Identify which cell holds the provided text, then report its (X, Y) central coordinate. 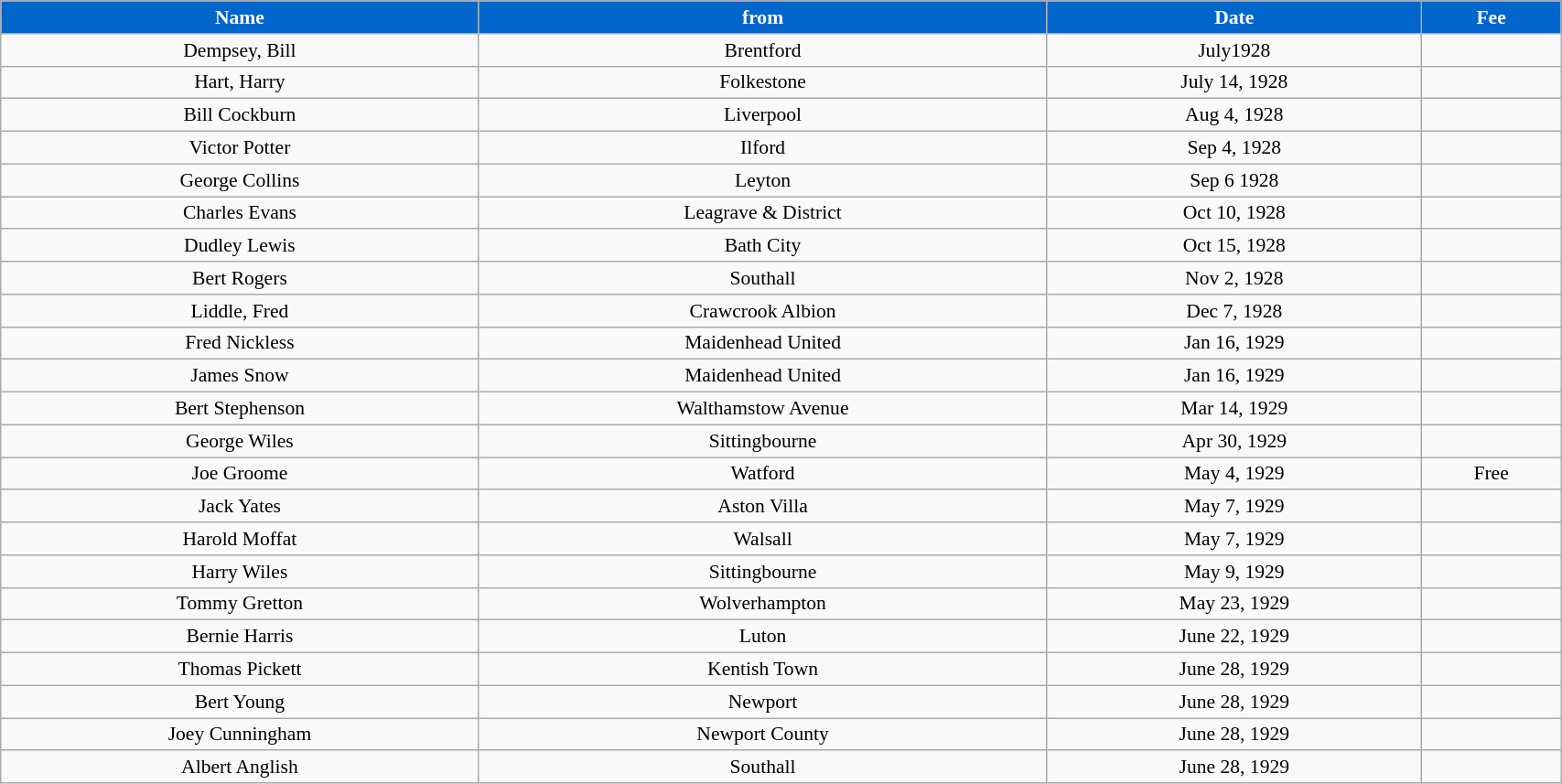
Oct 15, 1928 (1234, 246)
Apr 30, 1929 (1234, 441)
May 9, 1929 (1234, 572)
Bert Stephenson (240, 409)
Bill Cockburn (240, 115)
Liddle, Fred (240, 311)
Ilford (763, 148)
Dudley Lewis (240, 246)
Harold Moffat (240, 539)
Victor Potter (240, 148)
Luton (763, 637)
May 4, 1929 (1234, 474)
Sep 4, 1928 (1234, 148)
from (763, 17)
Leyton (763, 180)
Thomas Pickett (240, 670)
Date (1234, 17)
Dec 7, 1928 (1234, 311)
Watford (763, 474)
Leagrave & District (763, 213)
Name (240, 17)
Newport County (763, 735)
Joey Cunningham (240, 735)
Free (1492, 474)
Bert Young (240, 702)
George Collins (240, 180)
Joe Groome (240, 474)
Nov 2, 1928 (1234, 278)
June 22, 1929 (1234, 637)
May 23, 1929 (1234, 604)
Albert Anglish (240, 768)
Hart, Harry (240, 82)
Liverpool (763, 115)
Walthamstow Avenue (763, 409)
Newport (763, 702)
Jack Yates (240, 507)
Kentish Town (763, 670)
Bernie Harris (240, 637)
Charles Evans (240, 213)
Oct 10, 1928 (1234, 213)
James Snow (240, 376)
Aston Villa (763, 507)
July1928 (1234, 50)
Brentford (763, 50)
Walsall (763, 539)
Crawcrook Albion (763, 311)
Aug 4, 1928 (1234, 115)
George Wiles (240, 441)
Tommy Gretton (240, 604)
Wolverhampton (763, 604)
Bath City (763, 246)
July 14, 1928 (1234, 82)
Fred Nickless (240, 343)
Harry Wiles (240, 572)
Mar 14, 1929 (1234, 409)
Bert Rogers (240, 278)
Dempsey, Bill (240, 50)
Sep 6 1928 (1234, 180)
Fee (1492, 17)
Folkestone (763, 82)
